Return [x, y] of the center of cell containing provided text 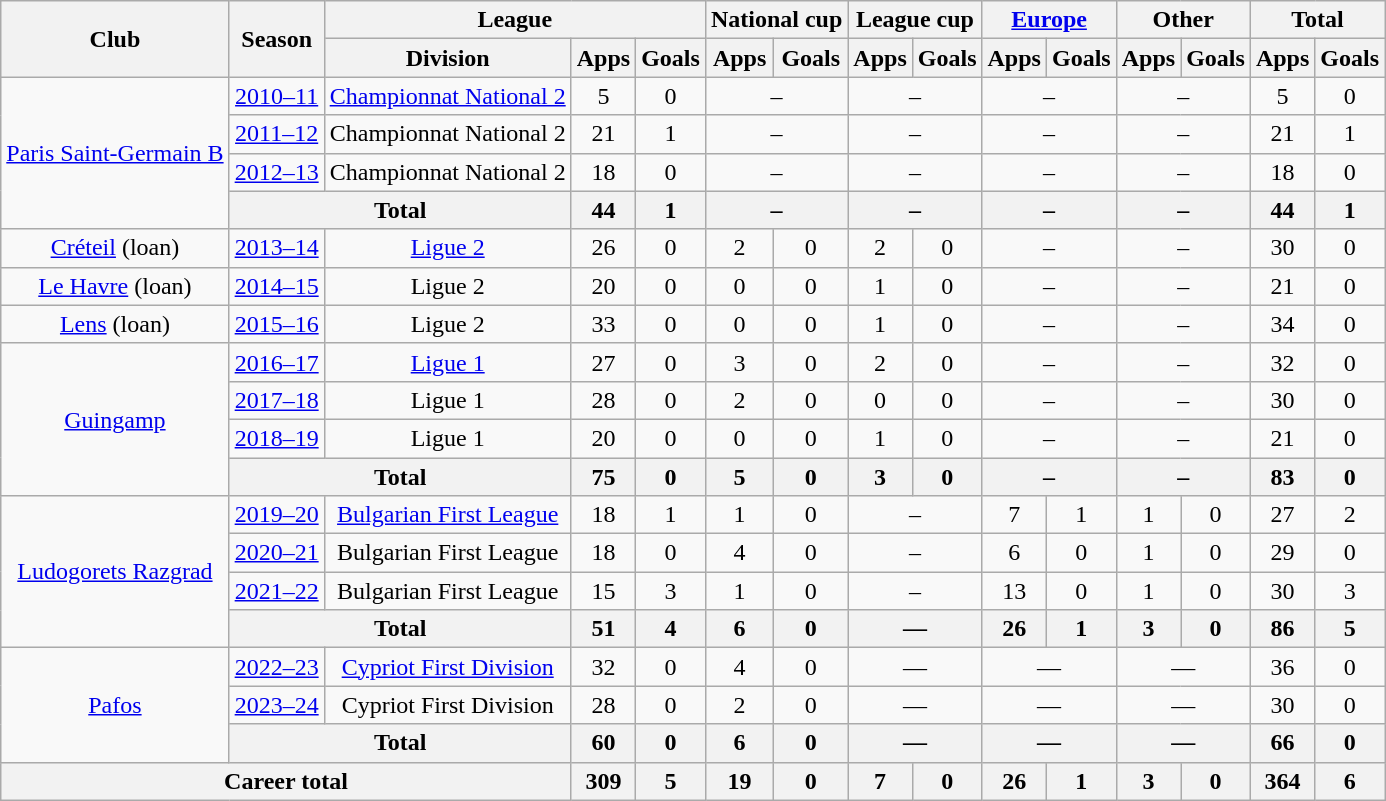
29 [1282, 553]
Paris Saint-Germain B [115, 153]
86 [1282, 629]
2013–14 [276, 248]
Lens (loan) [115, 324]
60 [603, 743]
Créteil (loan) [115, 248]
National cup [776, 20]
51 [603, 629]
2021–22 [276, 591]
Division [448, 58]
League [514, 20]
34 [1282, 324]
33 [603, 324]
2010–11 [276, 96]
2014–15 [276, 286]
Pafos [115, 705]
Guingamp [115, 419]
15 [603, 591]
2017–18 [276, 400]
Other [1183, 20]
Ludogorets Razgrad [115, 572]
2015–16 [276, 324]
League cup [915, 20]
2012–13 [276, 172]
Le Havre (loan) [115, 286]
Career total [286, 781]
2023–24 [276, 705]
83 [1282, 477]
2018–19 [276, 438]
66 [1282, 743]
2022–23 [276, 667]
2016–17 [276, 362]
Season [276, 39]
2020–21 [276, 553]
75 [603, 477]
Europe [1049, 20]
309 [603, 781]
Club [115, 39]
19 [739, 781]
36 [1282, 667]
13 [1014, 591]
364 [1282, 781]
2019–20 [276, 515]
2011–12 [276, 134]
